Output the (X, Y) coordinate of the center of the cell containing the given text.  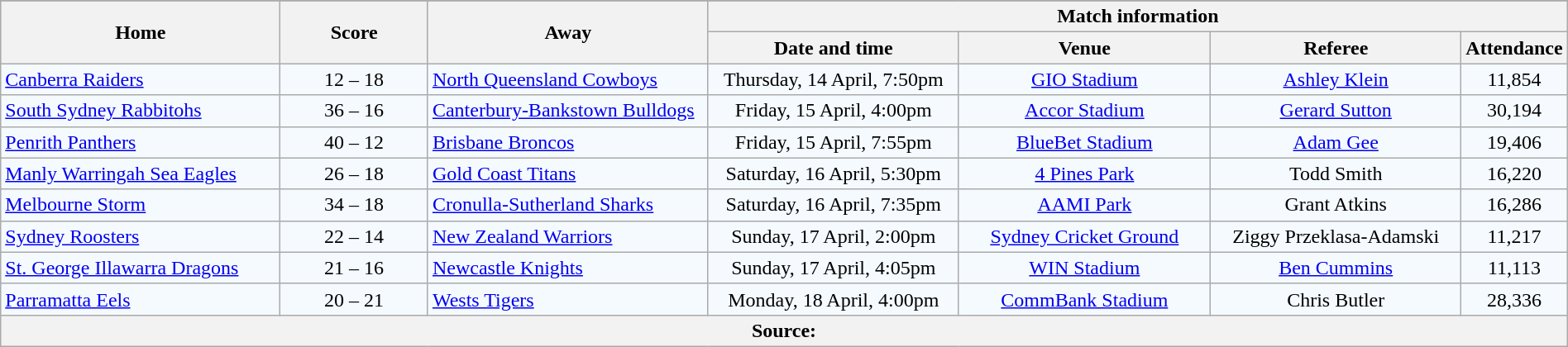
22 – 14 (354, 236)
Ben Cummins (1336, 268)
GIO Stadium (1085, 79)
Grant Atkins (1336, 205)
Todd Smith (1336, 173)
Sydney Cricket Ground (1085, 236)
11,217 (1514, 236)
Friday, 15 April, 7:55pm (834, 142)
30,194 (1514, 111)
Manly Warringah Sea Eagles (141, 173)
34 – 18 (354, 205)
Date and time (834, 48)
11,113 (1514, 268)
16,220 (1514, 173)
26 – 18 (354, 173)
Chris Butler (1336, 299)
12 – 18 (354, 79)
Newcastle Knights (567, 268)
20 – 21 (354, 299)
New Zealand Warriors (567, 236)
South Sydney Rabbitohs (141, 111)
11,854 (1514, 79)
Melbourne Storm (141, 205)
40 – 12 (354, 142)
Sydney Roosters (141, 236)
Attendance (1514, 48)
North Queensland Cowboys (567, 79)
Referee (1336, 48)
CommBank Stadium (1085, 299)
19,406 (1514, 142)
Brisbane Broncos (567, 142)
Venue (1085, 48)
Monday, 18 April, 4:00pm (834, 299)
Gold Coast Titans (567, 173)
16,286 (1514, 205)
Friday, 15 April, 4:00pm (834, 111)
Ashley Klein (1336, 79)
Adam Gee (1336, 142)
Saturday, 16 April, 5:30pm (834, 173)
Gerard Sutton (1336, 111)
BlueBet Stadium (1085, 142)
28,336 (1514, 299)
Thursday, 14 April, 7:50pm (834, 79)
Penrith Panthers (141, 142)
Canterbury-Bankstown Bulldogs (567, 111)
WIN Stadium (1085, 268)
Score (354, 32)
Source: (784, 330)
Match information (1138, 17)
St. George Illawarra Dragons (141, 268)
Away (567, 32)
AAMI Park (1085, 205)
Sunday, 17 April, 2:00pm (834, 236)
4 Pines Park (1085, 173)
Wests Tigers (567, 299)
Sunday, 17 April, 4:05pm (834, 268)
Canberra Raiders (141, 79)
36 – 16 (354, 111)
Home (141, 32)
Saturday, 16 April, 7:35pm (834, 205)
Accor Stadium (1085, 111)
Ziggy Przeklasa-Adamski (1336, 236)
Parramatta Eels (141, 299)
Cronulla-Sutherland Sharks (567, 205)
21 – 16 (354, 268)
